Search for the cell housing the specified text and yield its (x, y) center coordinate. 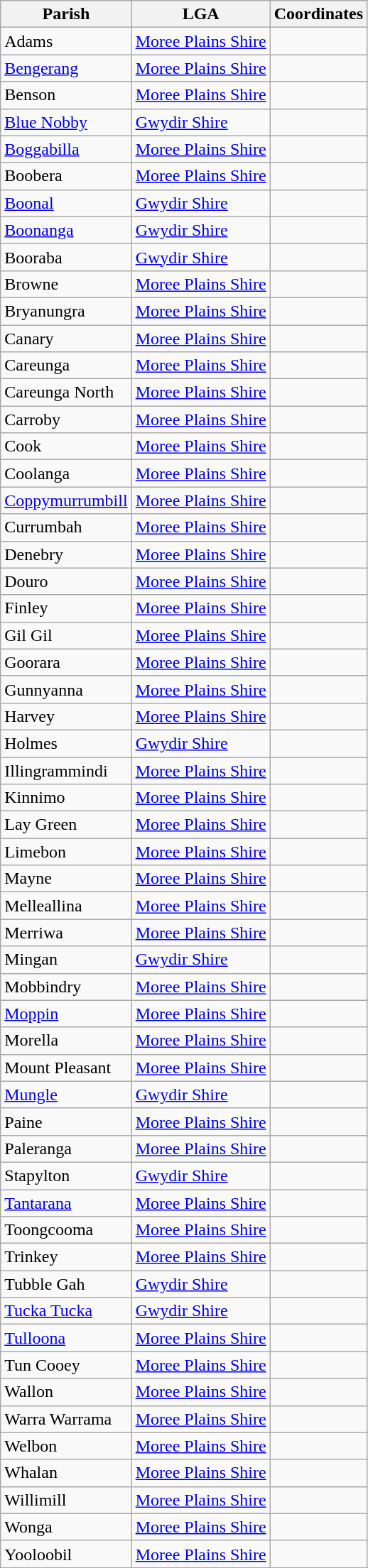
Bengerang (66, 68)
Wonga (66, 1527)
Boonal (66, 203)
Willimill (66, 1500)
LGA (200, 14)
Blue Nobby (66, 122)
Boobera (66, 176)
Kinnimo (66, 798)
Goorara (66, 662)
Mount Pleasant (66, 1068)
Merriwa (66, 933)
Currumbah (66, 527)
Douro (66, 581)
Wallon (66, 1392)
Paleranga (66, 1148)
Boggabilla (66, 149)
Yooloobil (66, 1554)
Stapylton (66, 1175)
Careunga North (66, 393)
Mobbindry (66, 987)
Warra Warrama (66, 1419)
Mayne (66, 879)
Booraba (66, 257)
Denebry (66, 554)
Welbon (66, 1446)
Parish (66, 14)
Tubble Gah (66, 1284)
Careunga (66, 366)
Gil Gil (66, 635)
Mungle (66, 1095)
Harvey (66, 716)
Moppin (66, 1014)
Benson (66, 95)
Coolanga (66, 473)
Browne (66, 284)
Boonanga (66, 230)
Canary (66, 339)
Morella (66, 1041)
Gunnyanna (66, 689)
Lay Green (66, 825)
Coordinates (318, 14)
Tulloona (66, 1338)
Illingrammindi (66, 770)
Mingan (66, 960)
Carroby (66, 420)
Bryanungra (66, 311)
Cook (66, 446)
Holmes (66, 743)
Trinkey (66, 1257)
Finley (66, 608)
Limebon (66, 852)
Coppymurrumbill (66, 500)
Melleallina (66, 906)
Whalan (66, 1473)
Paine (66, 1122)
Toongcooma (66, 1230)
Tucka Tucka (66, 1311)
Tun Cooey (66, 1365)
Adams (66, 41)
Tantarana (66, 1203)
